For the text-containing cell, return its midpoint in (X, Y) coordinate format. 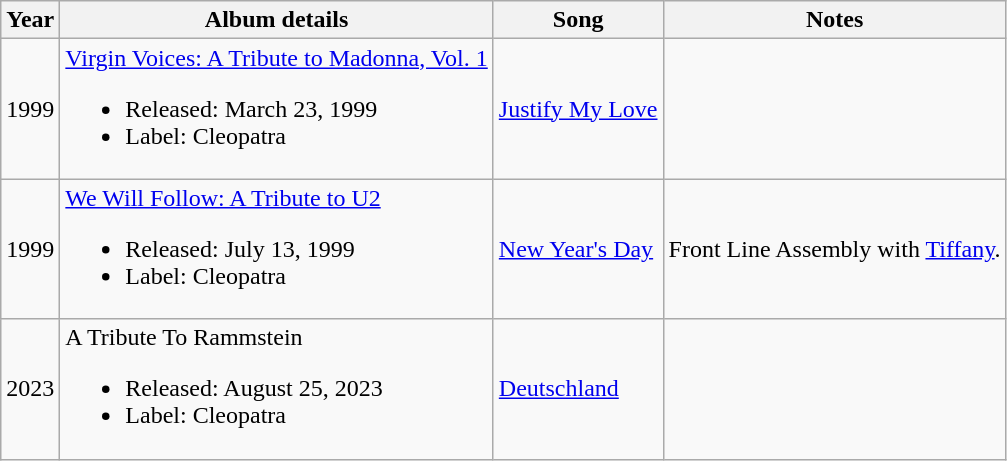
Song (578, 20)
Virgin Voices: A Tribute to Madonna, Vol. 1Released: March 23, 1999Label: Cleopatra (276, 109)
Deutschland (578, 389)
Front Line Assembly with Tiffany. (834, 249)
We Will Follow: A Tribute to U2Released: July 13, 1999Label: Cleopatra (276, 249)
Justify My Love (578, 109)
Album details (276, 20)
Notes (834, 20)
Year (30, 20)
New Year's Day (578, 249)
A Tribute To RammsteinReleased: August 25, 2023Label: Cleopatra (276, 389)
2023 (30, 389)
